For the text-containing cell, return its midpoint in (X, Y) coordinate format. 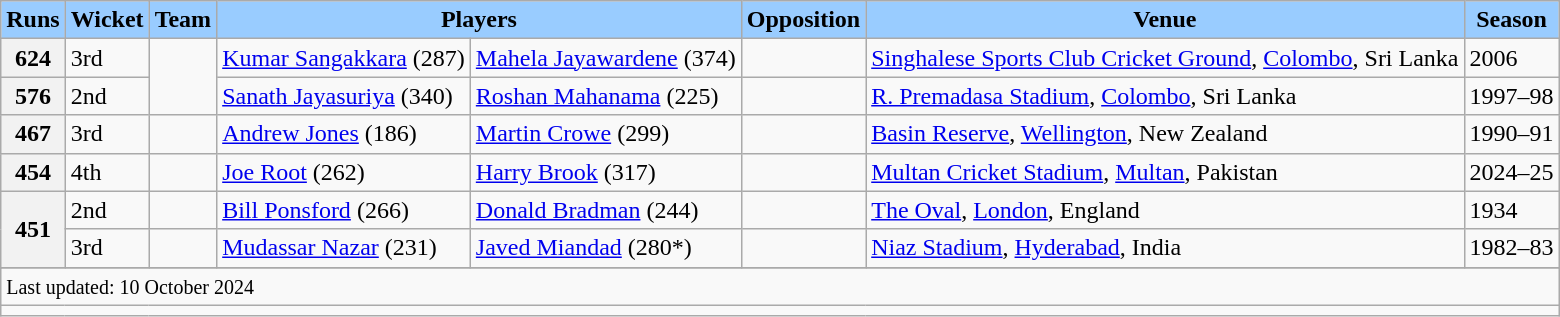
Singhalese Sports Club Cricket Ground, Colombo, Sri Lanka (1165, 58)
R. Premadasa Stadium, Colombo, Sri Lanka (1165, 96)
Venue (1165, 20)
Players (480, 20)
Mahela Jayawardene (374) (606, 58)
Donald Bradman (244) (606, 210)
The Oval, London, England (1165, 210)
1982–83 (1512, 248)
467 (33, 134)
Opposition (803, 20)
1990–91 (1512, 134)
Kumar Sangakkara (287) (344, 58)
Bill Ponsford (266) (344, 210)
Niaz Stadium, Hyderabad, India (1165, 248)
Sanath Jayasuriya (340) (344, 96)
1997–98 (1512, 96)
Martin Crowe (299) (606, 134)
2006 (1512, 58)
Runs (33, 20)
Roshan Mahanama (225) (606, 96)
1934 (1512, 210)
Team (183, 20)
Javed Miandad (280*) (606, 248)
Joe Root (262) (344, 172)
624 (33, 58)
Season (1512, 20)
Harry Brook (317) (606, 172)
451 (33, 229)
4th (107, 172)
2024–25 (1512, 172)
Last updated: 10 October 2024 (780, 286)
Mudassar Nazar (231) (344, 248)
576 (33, 96)
Andrew Jones (186) (344, 134)
Basin Reserve, Wellington, New Zealand (1165, 134)
Wicket (107, 20)
454 (33, 172)
Multan Cricket Stadium, Multan, Pakistan (1165, 172)
